Provide the [x, y] coordinate of the cell's center where the given text is located.  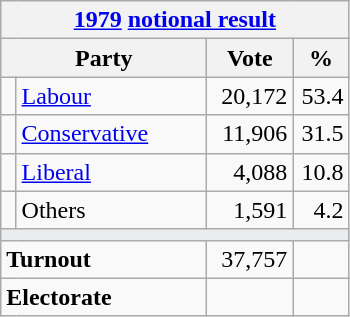
37,757 [250, 259]
Electorate [104, 297]
Conservative [112, 134]
% [321, 58]
Party [104, 58]
Others [112, 210]
4.2 [321, 210]
20,172 [250, 96]
Vote [250, 58]
31.5 [321, 134]
4,088 [250, 172]
1,591 [250, 210]
53.4 [321, 96]
Labour [112, 96]
1979 notional result [175, 20]
11,906 [250, 134]
Turnout [104, 259]
10.8 [321, 172]
Liberal [112, 172]
